Find where the given text appears and provide that cell's center as (x, y) coordinate. 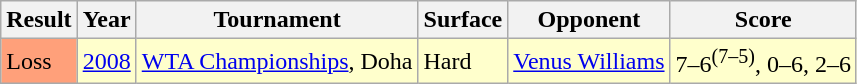
Loss (39, 62)
Score (763, 20)
Venus Williams (589, 62)
Surface (463, 20)
Hard (463, 62)
Year (106, 20)
7–6(7–5), 0–6, 2–6 (763, 62)
Result (39, 20)
WTA Championships, Doha (277, 62)
2008 (106, 62)
Opponent (589, 20)
Tournament (277, 20)
